Determine the [X, Y] coordinate at the center of the cell enclosing the given text.  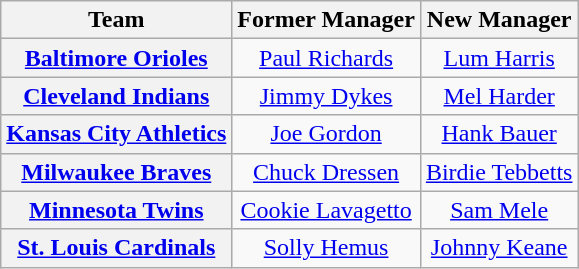
Joe Gordon [326, 134]
Minnesota Twins [116, 210]
Solly Hemus [326, 248]
Chuck Dressen [326, 172]
Jimmy Dykes [326, 96]
Kansas City Athletics [116, 134]
Team [116, 20]
Milwaukee Braves [116, 172]
Former Manager [326, 20]
Mel Harder [499, 96]
Johnny Keane [499, 248]
Baltimore Orioles [116, 58]
Hank Bauer [499, 134]
Birdie Tebbetts [499, 172]
St. Louis Cardinals [116, 248]
Sam Mele [499, 210]
Lum Harris [499, 58]
Cleveland Indians [116, 96]
New Manager [499, 20]
Paul Richards [326, 58]
Cookie Lavagetto [326, 210]
